Identify which cell holds the provided text, then report its [X, Y] central coordinate. 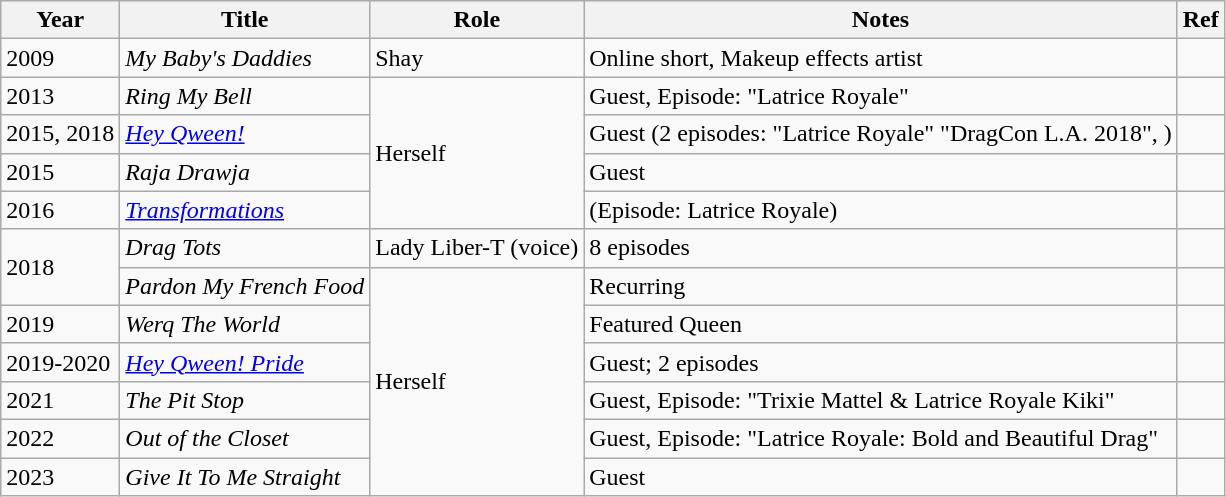
Ref [1200, 20]
Lady Liber-T (voice) [477, 248]
Notes [880, 20]
Online short, Makeup effects artist [880, 58]
(Episode: Latrice Royale) [880, 210]
8 episodes [880, 248]
2021 [60, 400]
Pardon My French Food [245, 286]
2016 [60, 210]
Role [477, 20]
My Baby's Daddies [245, 58]
2018 [60, 267]
Guest, Episode: "Trixie Mattel & Latrice Royale Kiki" [880, 400]
Title [245, 20]
Recurring [880, 286]
2019-2020 [60, 362]
2015 [60, 172]
Out of the Closet [245, 438]
Featured Queen [880, 324]
Drag Tots [245, 248]
2023 [60, 477]
Give It To Me Straight [245, 477]
Year [60, 20]
2009 [60, 58]
Hey Qween! Pride [245, 362]
2013 [60, 96]
Transformations [245, 210]
2019 [60, 324]
Guest, Episode: "Latrice Royale: Bold and Beautiful Drag" [880, 438]
2022 [60, 438]
Werq The World [245, 324]
Guest (2 episodes: "Latrice Royale" "DragCon L.A. 2018", ) [880, 134]
Ring My Bell [245, 96]
Guest; 2 episodes [880, 362]
Shay [477, 58]
Raja Drawja [245, 172]
The Pit Stop [245, 400]
2015, 2018 [60, 134]
Guest, Episode: "Latrice Royale" [880, 96]
Hey Qween! [245, 134]
